Find where the given text appears and provide that cell's center as (x, y) coordinate. 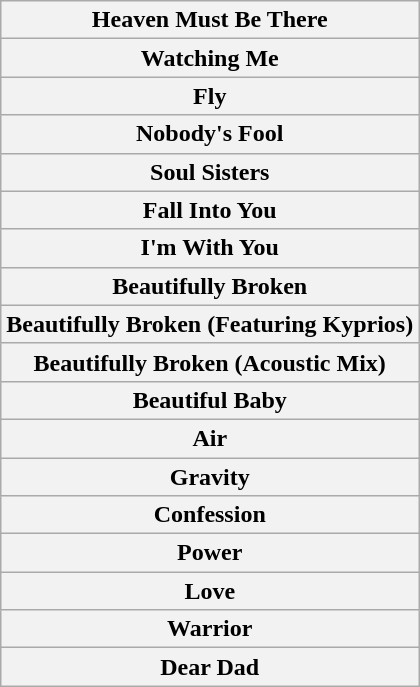
Beautifully Broken (Acoustic Mix) (210, 362)
Soul Sisters (210, 172)
Confession (210, 515)
Power (210, 553)
Dear Dad (210, 667)
Heaven Must Be There (210, 20)
Love (210, 591)
Fall Into You (210, 210)
Air (210, 438)
Watching Me (210, 58)
Beautifully Broken (210, 286)
Nobody's Fool (210, 134)
Beautiful Baby (210, 400)
I'm With You (210, 248)
Warrior (210, 629)
Gravity (210, 477)
Beautifully Broken (Featuring Kyprios) (210, 324)
Fly (210, 96)
